Output the [X, Y] coordinate of the center of the cell containing the given text.  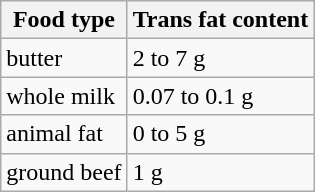
Food type [64, 20]
animal fat [64, 134]
whole milk [64, 96]
0.07 to 0.1 g [220, 96]
2 to 7 g [220, 58]
0 to 5 g [220, 134]
ground beef [64, 172]
butter [64, 58]
Trans fat content [220, 20]
1 g [220, 172]
